Detect which cell encompasses the target text, then output its (X, Y) center coordinate. 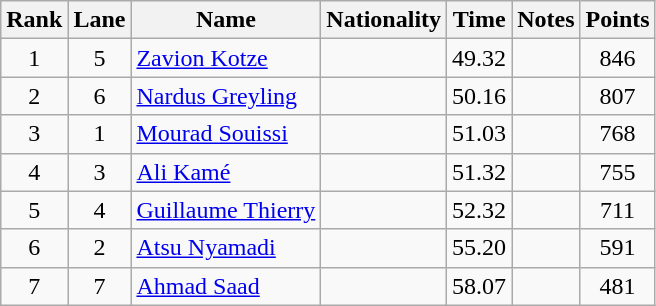
Mourad Souissi (226, 134)
Nardus Greyling (226, 96)
591 (618, 248)
Time (480, 20)
711 (618, 210)
52.32 (480, 210)
768 (618, 134)
Rank (34, 20)
846 (618, 58)
Ali Kamé (226, 172)
Atsu Nyamadi (226, 248)
51.32 (480, 172)
Nationality (384, 20)
Points (618, 20)
481 (618, 286)
807 (618, 96)
51.03 (480, 134)
50.16 (480, 96)
Guillaume Thierry (226, 210)
49.32 (480, 58)
55.20 (480, 248)
Name (226, 20)
58.07 (480, 286)
Zavion Kotze (226, 58)
Ahmad Saad (226, 286)
Lane (100, 20)
755 (618, 172)
Notes (546, 20)
